Capture the cell that displays the provided text and extract its [X, Y] central coordinate. 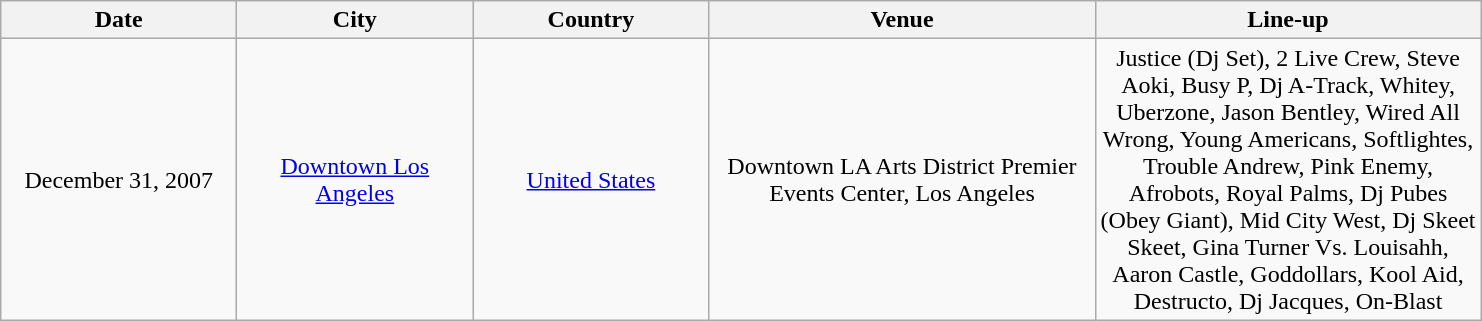
Venue [902, 20]
Line-up [1288, 20]
Downtown Los Angeles [355, 180]
Downtown LA Arts District Premier Events Center, Los Angeles [902, 180]
Date [119, 20]
United States [591, 180]
Country [591, 20]
December 31, 2007 [119, 180]
City [355, 20]
